Determine the [x, y] coordinate at the center of the cell enclosing the given text.  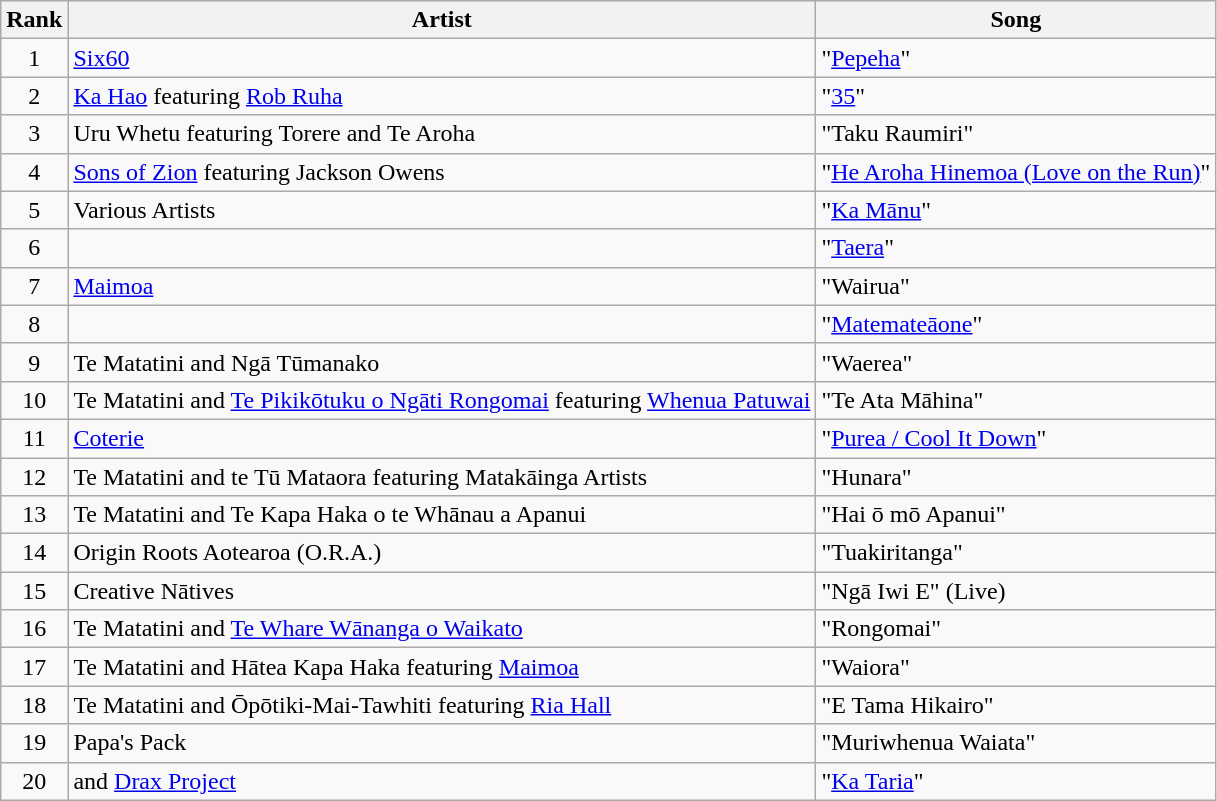
Origin Roots Aotearoa (O.R.A.) [442, 553]
Artist [442, 20]
4 [34, 172]
Te Matatini and Te Whare Wānanga o Waikato [442, 629]
"Hunara" [1016, 477]
Te Matatini and Te Pikikōtuku o Ngāti Rongomai featuring Whenua Patuwai [442, 400]
9 [34, 362]
Ka Hao featuring Rob Ruha [442, 96]
6 [34, 248]
Te Matatini and Ōpōtiki-Mai-Tawhiti featuring Ria Hall [442, 705]
Te Matatini and Hātea Kapa Haka featuring Maimoa [442, 667]
"Taku Raumiri" [1016, 134]
Te Matatini and Ngā Tūmanako [442, 362]
"Purea / Cool It Down" [1016, 438]
15 [34, 591]
3 [34, 134]
20 [34, 781]
"Ngā Iwi E" (Live) [1016, 591]
14 [34, 553]
Te Matatini and Te Kapa Haka o te Whānau a Apanui [442, 515]
Maimoa [442, 286]
"Matemateāone" [1016, 324]
13 [34, 515]
"Waerea" [1016, 362]
18 [34, 705]
8 [34, 324]
"Taera" [1016, 248]
10 [34, 400]
"Ka Taria" [1016, 781]
"Te Ata Māhina" [1016, 400]
19 [34, 743]
Te Matatini and te Tū Mataora featuring Matakāinga Artists [442, 477]
1 [34, 58]
"Pepeha" [1016, 58]
"Muriwhenua Waiata" [1016, 743]
"Wairua" [1016, 286]
Song [1016, 20]
"Rongomai" [1016, 629]
Uru Whetu featuring Torere and Te Aroha [442, 134]
"Tuakiritanga" [1016, 553]
"35" [1016, 96]
"Hai ō mō Apanui" [1016, 515]
16 [34, 629]
and Drax Project [442, 781]
7 [34, 286]
Sons of Zion featuring Jackson Owens [442, 172]
Papa's Pack [442, 743]
Various Artists [442, 210]
11 [34, 438]
Six60 [442, 58]
Coterie [442, 438]
"Waiora" [1016, 667]
"E Tama Hikairo" [1016, 705]
"He Aroha Hinemoa (Love on the Run)" [1016, 172]
Rank [34, 20]
17 [34, 667]
2 [34, 96]
12 [34, 477]
"Ka Mānu" [1016, 210]
5 [34, 210]
Creative Nātives [442, 591]
